From the cell containing the given text, extract its center point as [x, y] coordinate. 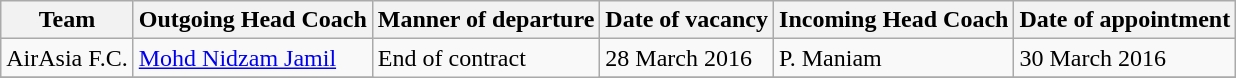
Outgoing Head Coach [252, 20]
Manner of departure [486, 20]
Mohd Nidzam Jamil [252, 58]
Team [67, 20]
End of contract [486, 58]
28 March 2016 [687, 58]
P. Maniam [894, 58]
AirAsia F.C. [67, 58]
30 March 2016 [1125, 58]
Date of vacancy [687, 20]
Incoming Head Coach [894, 20]
Date of appointment [1125, 20]
